Output the (x, y) coordinate of the center of the cell containing the given text.  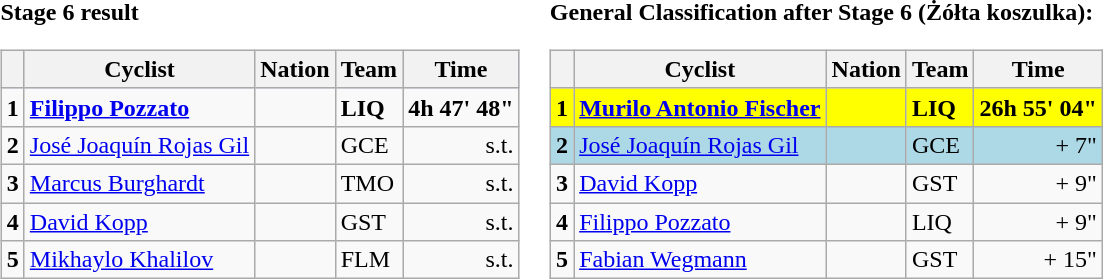
FLM (369, 260)
+ 15" (1038, 260)
Murilo Antonio Fischer (700, 107)
26h 55' 04" (1038, 107)
Marcus Burghardt (139, 183)
4h 47' 48" (461, 107)
TMO (369, 183)
Fabian Wegmann (700, 260)
+ 7" (1038, 145)
Mikhaylo Khalilov (139, 260)
